Identify which cell holds the provided text, then report its (x, y) central coordinate. 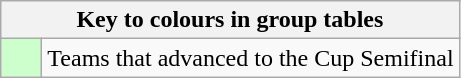
Key to colours in group tables (230, 20)
Teams that advanced to the Cup Semifinal (250, 58)
